Find where the given text appears and provide that cell's center as [X, Y] coordinate. 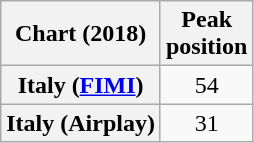
Italy (FIMI) [81, 85]
Peakposition [206, 34]
31 [206, 123]
Chart (2018) [81, 34]
Italy (Airplay) [81, 123]
54 [206, 85]
